Search for the cell housing the specified text and yield its [X, Y] center coordinate. 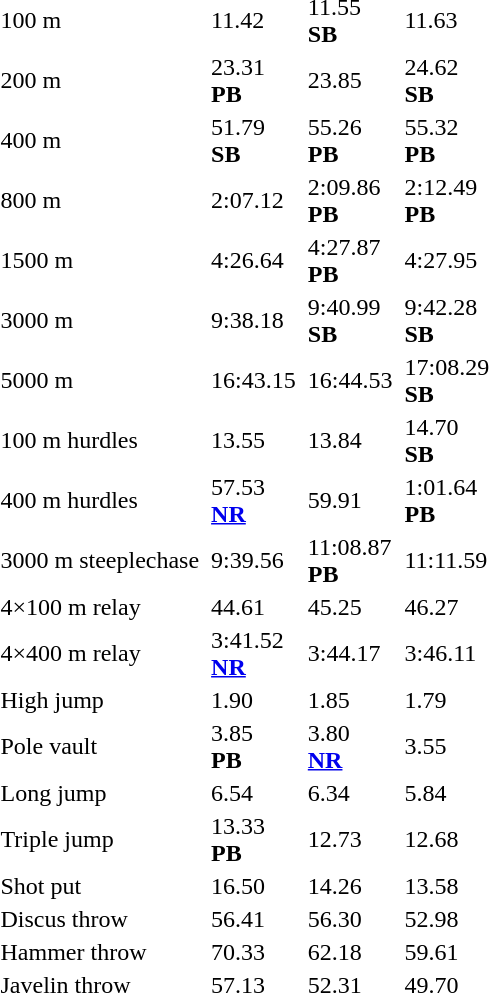
23.85 [350, 80]
16.50 [254, 886]
56.30 [350, 919]
2:09.86PB [350, 200]
44.61 [254, 607]
9:38.18 [254, 320]
1.85 [350, 700]
4:27.87PB [350, 260]
2:07.12 [254, 200]
1.90 [254, 700]
55.26PB [350, 140]
9:39.56 [254, 560]
13.33PB [254, 840]
59.91 [350, 500]
6.34 [350, 793]
14.26 [350, 886]
4:26.64 [254, 260]
9:40.99SB [350, 320]
13.84 [350, 440]
6.54 [254, 793]
45.25 [350, 607]
51.79SB [254, 140]
70.33 [254, 952]
23.31PB [254, 80]
3:41.52NR [254, 654]
12.73 [350, 840]
3.85PB [254, 746]
13.55 [254, 440]
57.53NR [254, 500]
16:43.15 [254, 380]
56.41 [254, 919]
16:44.53 [350, 380]
3:44.17 [350, 654]
62.18 [350, 952]
11:08.87PB [350, 560]
3.80NR [350, 746]
